Capture the cell that displays the provided text and extract its [X, Y] central coordinate. 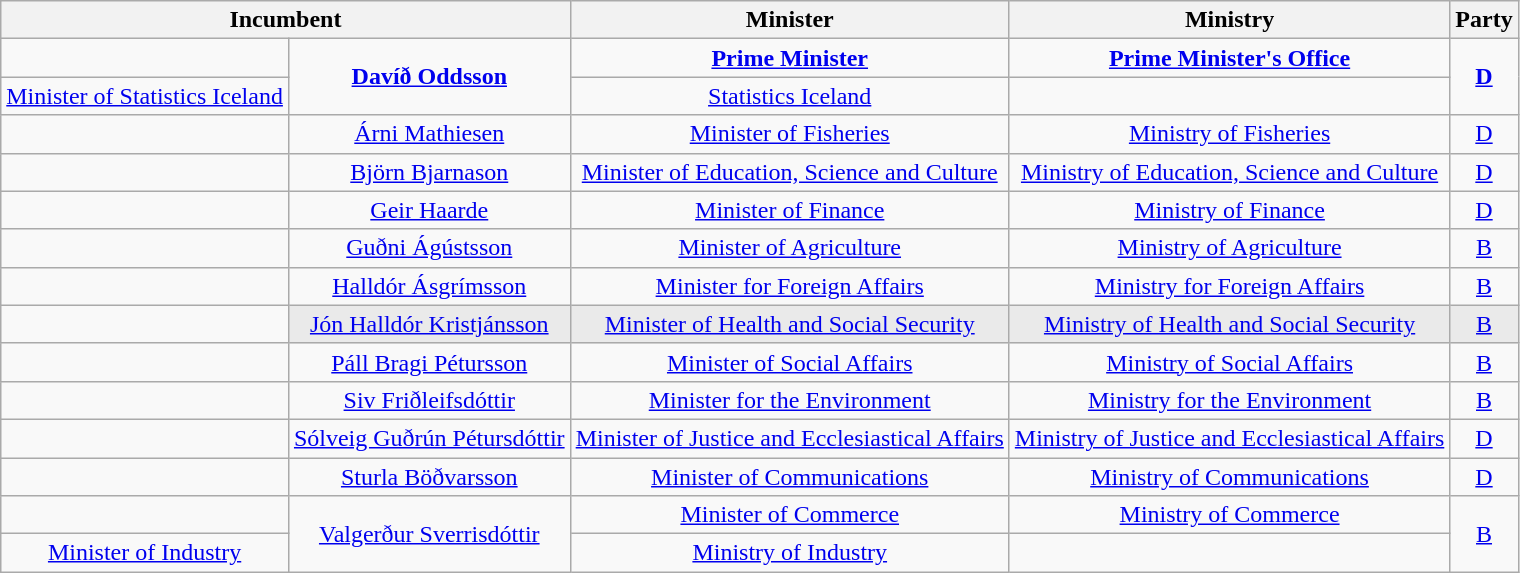
Minister of Education, Science and Culture [790, 172]
Geir Haarde [429, 210]
Party [1484, 20]
Ministry of Agriculture [1230, 248]
Siv Friðleifsdóttir [429, 400]
Ministry of Commerce [1230, 515]
Minister of Statistics Iceland [145, 96]
Minister of Agriculture [790, 248]
Minister [790, 20]
Ministry of Communications [1230, 477]
Árni Mathiesen [429, 134]
Minister of Social Affairs [790, 362]
Ministry of Social Affairs [1230, 362]
Incumbent [286, 20]
Ministry for Foreign Affairs [1230, 286]
Ministry [1230, 20]
Sólveig Guðrún Pétursdóttir [429, 438]
Minister of Justice and Ecclesiastical Affairs [790, 438]
Sturla Böðvarsson [429, 477]
Ministry of Education, Science and Culture [1230, 172]
Minister for the Environment [790, 400]
Minister of Finance [790, 210]
Valgerður Sverrisdóttir [429, 534]
Minister of Fisheries [790, 134]
Minister of Commerce [790, 515]
Ministry of Health and Social Security [1230, 324]
Guðni Ágústsson [429, 248]
Björn Bjarnason [429, 172]
Statistics Iceland [790, 96]
Páll Bragi Pétursson [429, 362]
Prime Minister [790, 58]
Ministry of Fisheries [1230, 134]
Ministry of Finance [1230, 210]
Davíð Oddsson [429, 77]
Ministry of Industry [790, 553]
Ministry for the Environment [1230, 400]
Ministry of Justice and Ecclesiastical Affairs [1230, 438]
Minister of Industry [145, 553]
Prime Minister's Office [1230, 58]
Minister of Communications [790, 477]
Minister of Health and Social Security [790, 324]
Jón Halldór Kristjánsson [429, 324]
Minister for Foreign Affairs [790, 286]
Halldór Ásgrímsson [429, 286]
